Extract the [x, y] coordinate from the center of the cell holding the provided text.  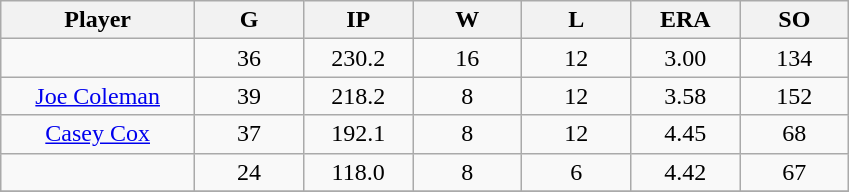
Joe Coleman [98, 96]
68 [794, 134]
L [576, 20]
36 [250, 58]
ERA [686, 20]
152 [794, 96]
24 [250, 172]
Casey Cox [98, 134]
37 [250, 134]
16 [468, 58]
67 [794, 172]
6 [576, 172]
218.2 [358, 96]
118.0 [358, 172]
IP [358, 20]
134 [794, 58]
230.2 [358, 58]
4.45 [686, 134]
SO [794, 20]
39 [250, 96]
3.00 [686, 58]
W [468, 20]
G [250, 20]
4.42 [686, 172]
Player [98, 20]
192.1 [358, 134]
3.58 [686, 96]
